From the cell containing the given text, extract its center point as (X, Y) coordinate. 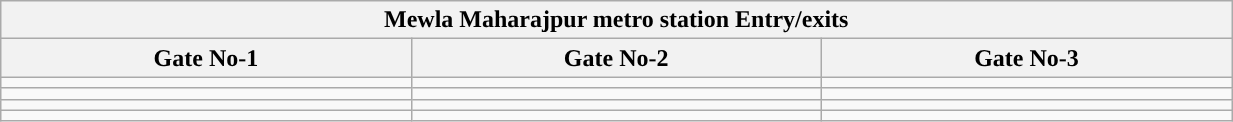
Gate No-2 (616, 58)
Gate No-3 (1026, 58)
Mewla Maharajpur metro station Entry/exits (616, 20)
Gate No-1 (206, 58)
